Search for the cell housing the specified text and yield its (x, y) center coordinate. 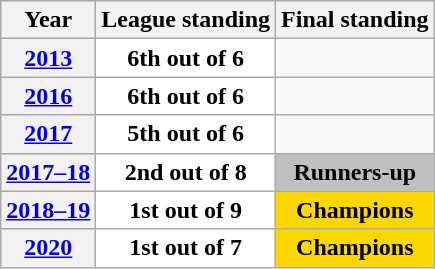
2020 (48, 248)
1st out of 9 (186, 210)
2017 (48, 134)
Runners-up (355, 172)
2018–19 (48, 210)
2013 (48, 58)
5th out of 6 (186, 134)
Final standing (355, 20)
1st out of 7 (186, 248)
Year (48, 20)
2016 (48, 96)
League standing (186, 20)
2nd out of 8 (186, 172)
2017–18 (48, 172)
